Find where the given text appears and provide that cell's center as [x, y] coordinate. 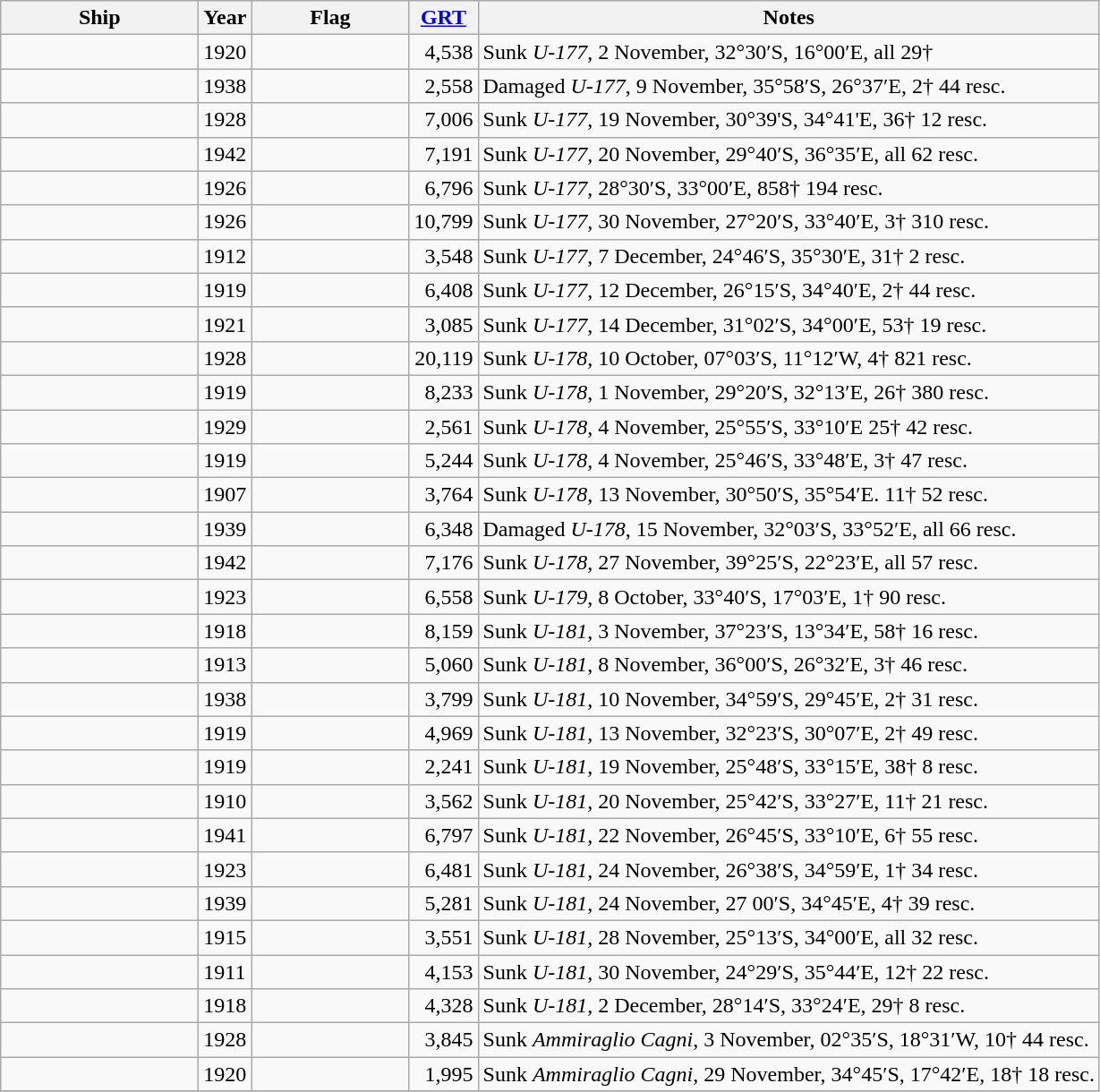
3,562 [444, 801]
2,558 [444, 86]
1907 [226, 495]
1911 [226, 971]
8,233 [444, 392]
Sunk Ammiraglio Cagni, 29 November, 34°45′S, 17°42′E, 18† 18 resc. [789, 1074]
Sunk U-181, 10 November, 34°59′S, 29°45′E, 2† 31 resc. [789, 699]
GRT [444, 18]
2,561 [444, 427]
7,191 [444, 154]
1941 [226, 835]
Sunk U-181, 28 November, 25°13′S, 34°00′E, all 32 resc. [789, 937]
6,796 [444, 188]
1915 [226, 937]
1,995 [444, 1074]
7,176 [444, 563]
Sunk U-177, 12 December, 26°15′S, 34°40′E, 2† 44 resc. [789, 290]
Sunk U-181, 24 November, 27 00′S, 34°45′E, 4† 39 resc. [789, 903]
Sunk Ammiraglio Cagni, 3 November, 02°35′S, 18°31′W, 10† 44 resc. [789, 1040]
1913 [226, 665]
Ship [100, 18]
Damaged U-177, 9 November, 35°58′S, 26°37′E, 2† 44 resc. [789, 86]
Sunk U-178, 4 November, 25°46′S, 33°48′E, 3† 47 resc. [789, 461]
Sunk U-177, 19 November, 30°39'S, 34°41'E, 36† 12 resc. [789, 120]
8,159 [444, 631]
1929 [226, 427]
Sunk U-178, 27 November, 39°25′S, 22°23′E, all 57 resc. [789, 563]
4,153 [444, 971]
1910 [226, 801]
3,548 [444, 256]
6,797 [444, 835]
6,481 [444, 869]
Sunk U-178, 4 November, 25°55′S, 33°10′E 25† 42 resc. [789, 427]
Sunk U-177, 28°30′S, 33°00′E, 858† 194 resc. [789, 188]
3,085 [444, 324]
20,119 [444, 358]
Sunk U-177, 20 November, 29°40′S, 36°35′E, all 62 resc. [789, 154]
Sunk U-177, 30 November, 27°20′S, 33°40′E, 3† 310 resc. [789, 222]
6,558 [444, 597]
Sunk U-181, 19 November, 25°48′S, 33°15′E, 38† 8 resc. [789, 767]
4,538 [444, 52]
Sunk U-178, 10 October, 07°03′S, 11°12′W, 4† 821 resc. [789, 358]
Sunk U-177, 2 November, 32°30′S, 16°00′E, all 29† [789, 52]
Sunk U-181, 8 November, 36°00′S, 26°32′E, 3† 46 resc. [789, 665]
Sunk U-181, 13 November, 32°23′S, 30°07′E, 2† 49 resc. [789, 733]
Sunk U-181, 24 November, 26°38′S, 34°59′E, 1† 34 resc. [789, 869]
Sunk U-181, 3 November, 37°23′S, 13°34′E, 58† 16 resc. [789, 631]
10,799 [444, 222]
4,328 [444, 1006]
5,281 [444, 903]
2,241 [444, 767]
Sunk U-181, 2 December, 28°14′S, 33°24′E, 29† 8 resc. [789, 1006]
Notes [789, 18]
Sunk U-178, 13 November, 30°50′S, 35°54′E. 11† 52 resc. [789, 495]
1912 [226, 256]
Sunk U-178, 1 November, 29°20′S, 32°13′E, 26† 380 resc. [789, 392]
Sunk U-177, 7 December, 24°46′S, 35°30′E, 31† 2 resc. [789, 256]
Year [226, 18]
5,244 [444, 461]
3,764 [444, 495]
7,006 [444, 120]
Sunk U-181, 30 November, 24°29′S, 35°44′E, 12† 22 resc. [789, 971]
3,845 [444, 1040]
5,060 [444, 665]
1921 [226, 324]
Damaged U-178, 15 November, 32°03′S, 33°52′E, all 66 resc. [789, 529]
6,348 [444, 529]
Sunk U-177, 14 December, 31°02′S, 34°00′E, 53† 19 resc. [789, 324]
3,799 [444, 699]
4,969 [444, 733]
Flag [330, 18]
3,551 [444, 937]
Sunk U-181, 22 November, 26°45′S, 33°10′E, 6† 55 resc. [789, 835]
6,408 [444, 290]
Sunk U-181, 20 November, 25°42′S, 33°27′E, 11† 21 resc. [789, 801]
Sunk U-179, 8 October, 33°40′S, 17°03′E, 1† 90 resc. [789, 597]
